For the text-containing cell, return its midpoint in [X, Y] coordinate format. 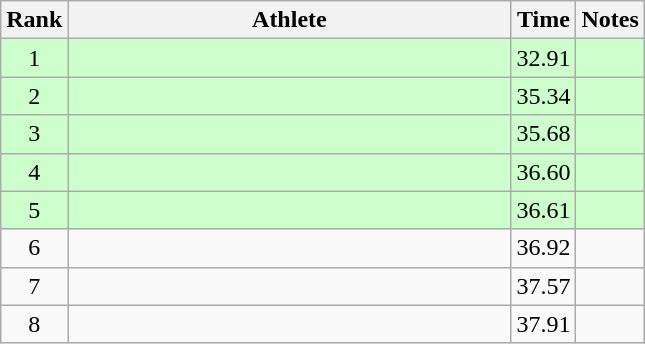
37.57 [544, 286]
Notes [610, 20]
36.60 [544, 172]
6 [34, 248]
2 [34, 96]
Rank [34, 20]
1 [34, 58]
36.92 [544, 248]
32.91 [544, 58]
3 [34, 134]
37.91 [544, 324]
7 [34, 286]
4 [34, 172]
35.34 [544, 96]
Athlete [290, 20]
Time [544, 20]
5 [34, 210]
8 [34, 324]
35.68 [544, 134]
36.61 [544, 210]
